Output the [x, y] coordinate of the center of the cell containing the given text.  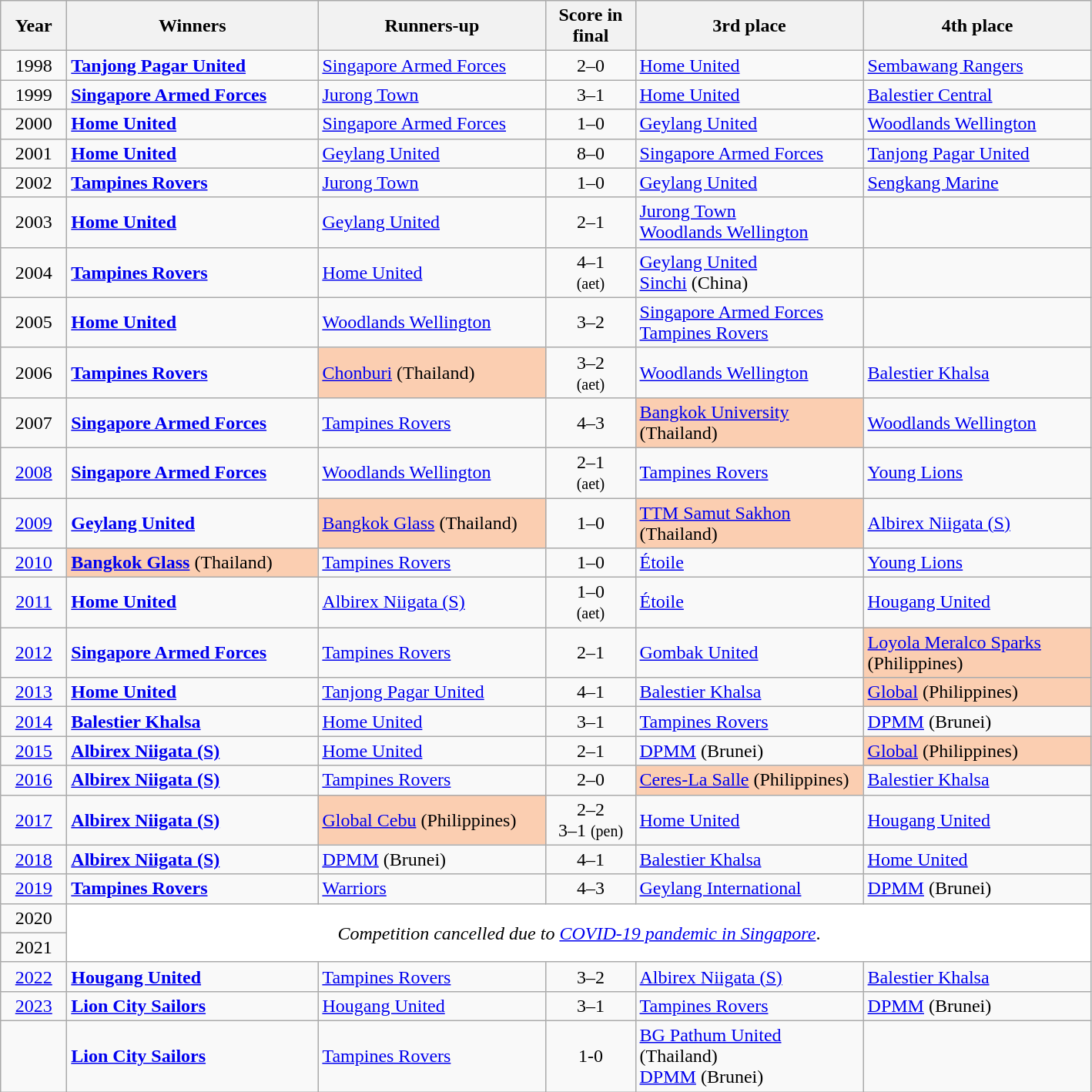
Runners-up [432, 26]
2–1(aet) [591, 473]
Jurong TownWoodlands Wellington [749, 222]
8–0 [591, 153]
3–2(aet) [591, 373]
2–23–1 (pen) [591, 819]
2018 [34, 859]
2002 [34, 183]
Geylang UnitedSinchi (China) [749, 273]
Chonburi (Thailand) [432, 373]
Global Cebu (Philippines) [432, 819]
2005 [34, 322]
2012 [34, 653]
Sembawang Rangers [977, 65]
2019 [34, 889]
2001 [34, 153]
Warriors [432, 889]
2011 [34, 602]
Singapore Armed ForcesTampines Rovers [749, 322]
2023 [34, 1006]
Balestier Central [977, 95]
2004 [34, 273]
2010 [34, 563]
3rd place [749, 26]
Bangkok University (Thailand) [749, 422]
Competition cancelled due to COVID-19 pandemic in Singapore. [579, 933]
2017 [34, 819]
Year [34, 26]
2000 [34, 124]
2006 [34, 373]
2007 [34, 422]
Gombak United [749, 653]
2020 [34, 918]
2021 [34, 947]
4–1(aet) [591, 273]
Sengkang Marine [977, 183]
2009 [34, 522]
2022 [34, 976]
TTM Samut Sakhon (Thailand) [749, 522]
BG Pathum United (Thailand)DPMM (Brunei) [749, 1056]
4th place [977, 26]
2003 [34, 222]
1999 [34, 95]
1-0 [591, 1056]
Score infinal [591, 26]
Winners [193, 26]
Loyola Meralco Sparks (Philippines) [977, 653]
2013 [34, 692]
1–0(aet) [591, 602]
2008 [34, 473]
1998 [34, 65]
2014 [34, 722]
Geylang International [749, 889]
Ceres-La Salle (Philippines) [749, 780]
2016 [34, 780]
2015 [34, 751]
